Return the [X, Y] coordinate for the center point of the cell that contains the specified text.  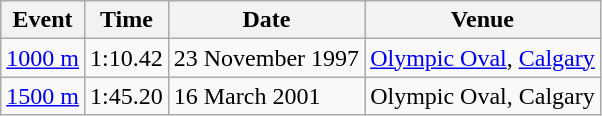
Date [266, 20]
1:10.42 [126, 58]
1500 m [43, 96]
1000 m [43, 58]
1:45.20 [126, 96]
Time [126, 20]
Event [43, 20]
Venue [483, 20]
16 March 2001 [266, 96]
23 November 1997 [266, 58]
